Return the (X, Y) coordinate for the center point of the cell that contains the specified text.  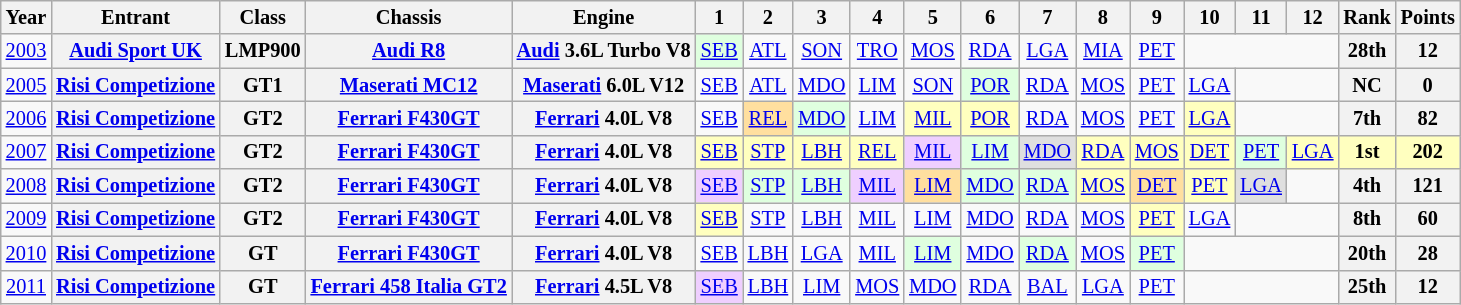
2010 (26, 253)
Ferrari 458 Italia GT2 (409, 287)
0 (1428, 85)
60 (1428, 219)
Maserati 6.0L V12 (604, 85)
4 (877, 17)
4th (1366, 186)
5 (932, 17)
2 (768, 17)
82 (1428, 118)
TRO (877, 51)
3 (822, 17)
121 (1428, 186)
Class (263, 17)
2008 (26, 186)
6 (990, 17)
Year (26, 17)
2006 (26, 118)
BAL (1048, 287)
Ferrari 4.5L V8 (604, 287)
2007 (26, 152)
Chassis (409, 17)
9 (1157, 17)
LMP900 (263, 51)
2011 (26, 287)
28 (1428, 253)
GT1 (263, 85)
Entrant (136, 17)
Audi 3.6L Turbo V8 (604, 51)
20th (1366, 253)
8 (1103, 17)
2005 (26, 85)
2003 (26, 51)
28th (1366, 51)
Engine (604, 17)
8th (1366, 219)
2009 (26, 219)
Audi R8 (409, 51)
Maserati MC12 (409, 85)
7 (1048, 17)
NC (1366, 85)
Rank (1366, 17)
MIA (1103, 51)
7th (1366, 118)
10 (1210, 17)
202 (1428, 152)
1 (720, 17)
1st (1366, 152)
11 (1261, 17)
Audi Sport UK (136, 51)
25th (1366, 287)
Points (1428, 17)
